Detect which cell encompasses the target text, then output its [X, Y] center coordinate. 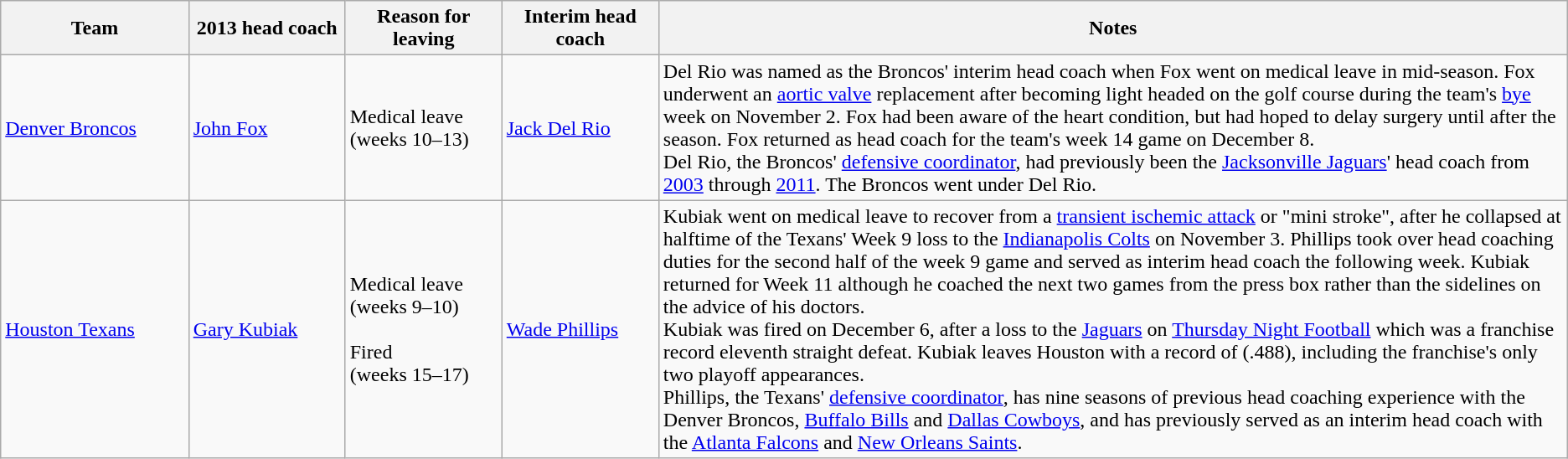
Medical leave(weeks 10–13) [424, 127]
John Fox [266, 127]
Jack Del Rio [580, 127]
Denver Broncos [95, 127]
Gary Kubiak [266, 329]
Medical leave(weeks 9–10)Fired(weeks 15–17) [424, 329]
Wade Phillips [580, 329]
Notes [1112, 28]
Reason for leaving [424, 28]
Interim head coach [580, 28]
Houston Texans [95, 329]
2013 head coach [266, 28]
Team [95, 28]
